Find where the given text appears and provide that cell's center as (x, y) coordinate. 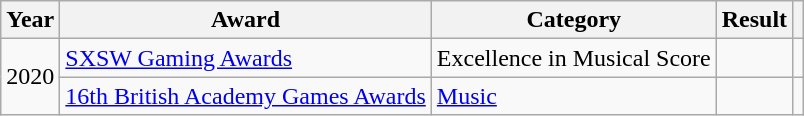
16th British Academy Games Awards (246, 96)
Result (754, 20)
SXSW Gaming Awards (246, 58)
Excellence in Musical Score (574, 58)
Category (574, 20)
Award (246, 20)
2020 (30, 77)
Music (574, 96)
Year (30, 20)
